Return [X, Y] of the center of cell containing provided text 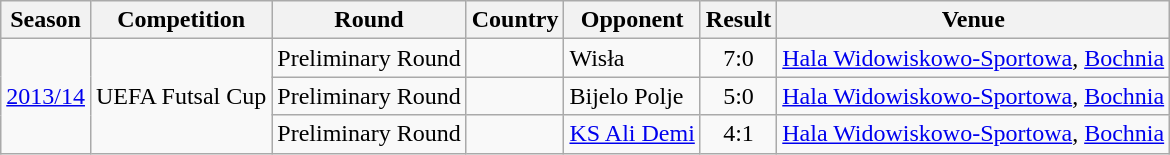
Venue [974, 20]
Wisła [632, 58]
Country [515, 20]
2013/14 [46, 96]
Opponent [632, 20]
Round [369, 20]
Season [46, 20]
Competition [180, 20]
4:1 [738, 134]
Bijelo Polje [632, 96]
UEFA Futsal Cup [180, 96]
7:0 [738, 58]
5:0 [738, 96]
KS Ali Demi [632, 134]
Result [738, 20]
